Scan for the cell matching the given text and deliver its (X, Y) coordinate at center. 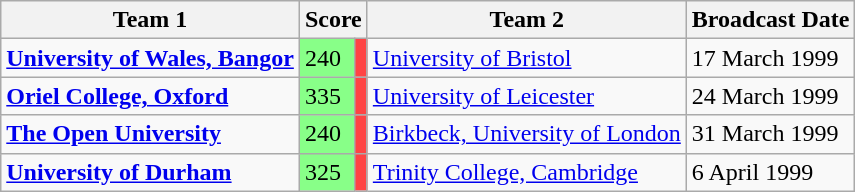
Birkbeck, University of London (526, 134)
17 March 1999 (770, 58)
Team 2 (526, 20)
Team 1 (150, 20)
University of Durham (150, 172)
Score (333, 20)
Trinity College, Cambridge (526, 172)
University of Wales, Bangor (150, 58)
Oriel College, Oxford (150, 96)
University of Leicester (526, 96)
24 March 1999 (770, 96)
6 April 1999 (770, 172)
325 (326, 172)
31 March 1999 (770, 134)
The Open University (150, 134)
Broadcast Date (770, 20)
University of Bristol (526, 58)
335 (326, 96)
